For the text-containing cell, return its midpoint in (x, y) coordinate format. 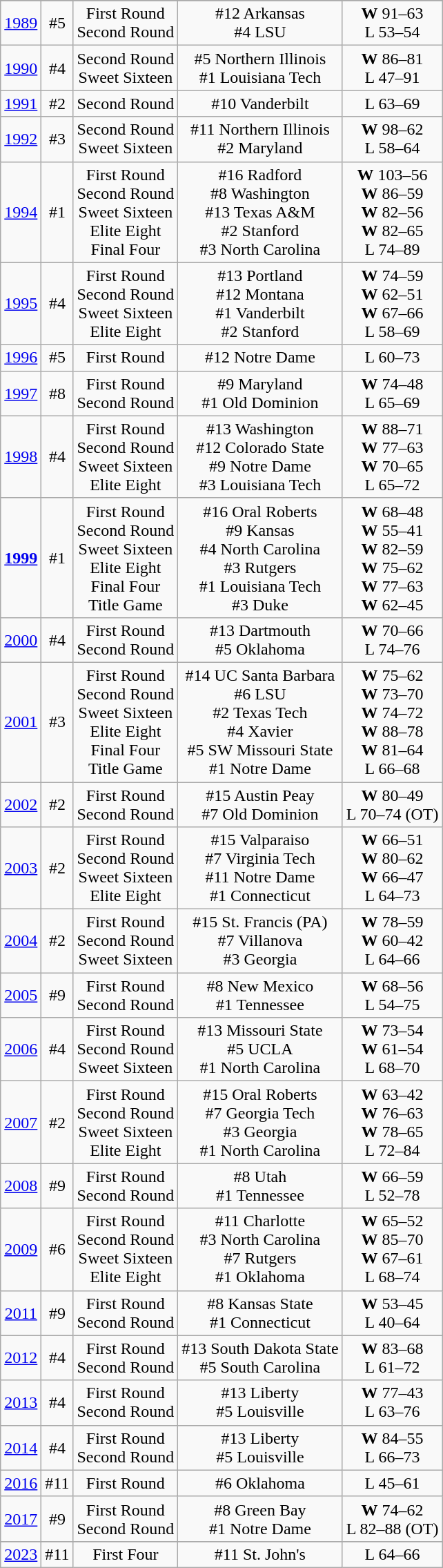
#9 Maryland#1 Old Dominion (260, 394)
1991 (21, 104)
L 63–69 (392, 104)
First Four (126, 1554)
2011 (21, 1313)
2006 (21, 1049)
W 65–52W 85–70W 67–61L 68–74 (392, 1250)
1989 (21, 23)
W 63–42W 76–63W 78–65L 72–84 (392, 1123)
2002 (21, 804)
2017 (21, 1519)
W 98–62L 58–64 (392, 139)
W 78–59W 60–42L 64–66 (392, 941)
#8 (57, 394)
#13 Washington#12 Colorado State#9 Notre Dame#3 Louisiana Tech (260, 457)
W 66–51W 80–62W 66–47L 64–73 (392, 869)
W 66–59L 52–78 (392, 1186)
2000 (21, 639)
#16 Radford#8 Washington#13 Texas A&M#2 Stanford#3 North Carolina (260, 212)
1990 (21, 68)
W 74–62L 82–88 (OT) (392, 1519)
#14 UC Santa Barbara#6 LSU#2 Texas Tech#4 Xavier#5 SW Missouri State#1 Notre Dame (260, 722)
W 68–48W 55–41W 82–59W 75–62W 77–63W 62–45 (392, 558)
#13 South Dakota State#5 South Carolina (260, 1357)
2005 (21, 996)
W 74–48L 65–69 (392, 394)
#13 Dartmouth#5 Oklahoma (260, 639)
W 68–56L 54–75 (392, 996)
1996 (21, 358)
W 75–62W 73–70W 74–72W 88–78W 81–64L 66–68 (392, 722)
#15 Oral Roberts#7 Georgia Tech#3 Georgia#1 North Carolina (260, 1123)
2004 (21, 941)
#12 Notre Dame (260, 358)
2014 (21, 1447)
W 74–59W 62–51W 67–66L 58–69 (392, 304)
W 53–45L 40–64 (392, 1313)
L 60–73 (392, 358)
W 91–63L 53–54 (392, 23)
#11 Charlotte#3 North Carolina#7 Rutgers#1 Oklahoma (260, 1250)
W 77–43L 63–76 (392, 1403)
W 103–56W 86–59W 82–56W 82–65L 74–89 (392, 212)
First RoundSecond RoundSweet SixteenElite EightFinal Four (126, 212)
#8 Utah#1 Tennessee (260, 1186)
2007 (21, 1123)
#6 Oklahoma (260, 1483)
2001 (21, 722)
L 64–66 (392, 1554)
L 45–61 (392, 1483)
2008 (21, 1186)
2016 (21, 1483)
W 86–81L 47–91 (392, 68)
#8 New Mexico#1 Tennessee (260, 996)
1997 (21, 394)
#8 Green Bay#1 Notre Dame (260, 1519)
#13 Missouri State#5 UCLA#1 North Carolina (260, 1049)
W 84–55L 66–73 (392, 1447)
W 80–49L 70–74 (OT) (392, 804)
2003 (21, 869)
#13 Portland#12 Montana#1 Vanderbilt#2 Stanford (260, 304)
#15 Valparaiso#7 Virginia Tech#11 Notre Dame#1 Connecticut (260, 869)
#15 Austin Peay#7 Old Dominion (260, 804)
#10 Vanderbilt (260, 104)
1994 (21, 212)
W 83–68L 61–72 (392, 1357)
1999 (21, 558)
#8 Kansas State#1 Connecticut (260, 1313)
W 73–54W 61–54L 68–70 (392, 1049)
W 70–66L 74–76 (392, 639)
#11 Northern Illinois#2 Maryland (260, 139)
#15 St. Francis (PA)#7 Villanova#3 Georgia (260, 941)
1998 (21, 457)
#11 St. John's (260, 1554)
#16 Oral Roberts#9 Kansas#4 North Carolina#3 Rutgers#1 Louisiana Tech#3 Duke (260, 558)
2023 (21, 1554)
#5 Northern Illinois#1 Louisiana Tech (260, 68)
#12 Arkansas#4 LSU (260, 23)
W 88–71W 77–63W 70–65L 65–72 (392, 457)
2013 (21, 1403)
Second Round (126, 104)
2009 (21, 1250)
#6 (57, 1250)
1992 (21, 139)
2012 (21, 1357)
1995 (21, 304)
